Scan for the cell matching the given text and deliver its [X, Y] coordinate at center. 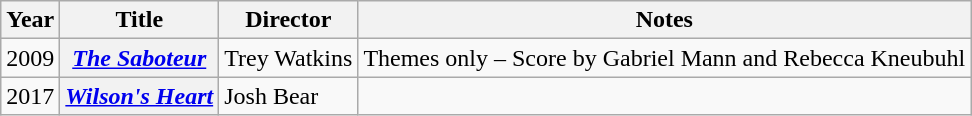
Josh Bear [288, 96]
The Saboteur [140, 58]
Title [140, 20]
2017 [30, 96]
2009 [30, 58]
Wilson's Heart [140, 96]
Trey Watkins [288, 58]
Notes [664, 20]
Director [288, 20]
Themes only – Score by Gabriel Mann and Rebecca Kneubuhl [664, 58]
Year [30, 20]
